Pinpoint the cell where the given text exists, returning its (X, Y) midpoint coordinate. 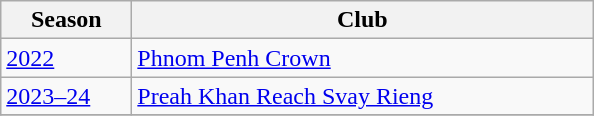
2022 (66, 58)
Preah Khan Reach Svay Rieng (362, 96)
2023–24 (66, 96)
Season (66, 20)
Club (362, 20)
Phnom Penh Crown (362, 58)
